Return the [X, Y] coordinate for the center point of the cell that contains the specified text.  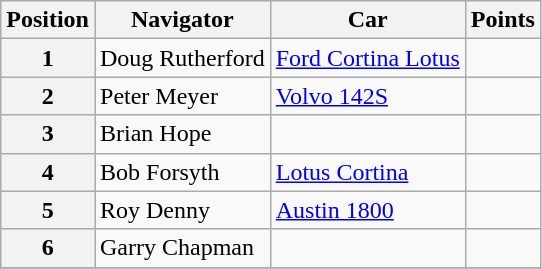
4 [48, 172]
Brian Hope [182, 134]
2 [48, 96]
Points [502, 20]
Navigator [182, 20]
1 [48, 58]
Ford Cortina Lotus [368, 58]
Bob Forsyth [182, 172]
Roy Denny [182, 210]
Car [368, 20]
Peter Meyer [182, 96]
3 [48, 134]
6 [48, 248]
Garry Chapman [182, 248]
Lotus Cortina [368, 172]
Position [48, 20]
Austin 1800 [368, 210]
Doug Rutherford [182, 58]
5 [48, 210]
Volvo 142S [368, 96]
